Determine the [X, Y] coordinate at the center of the cell enclosing the given text.  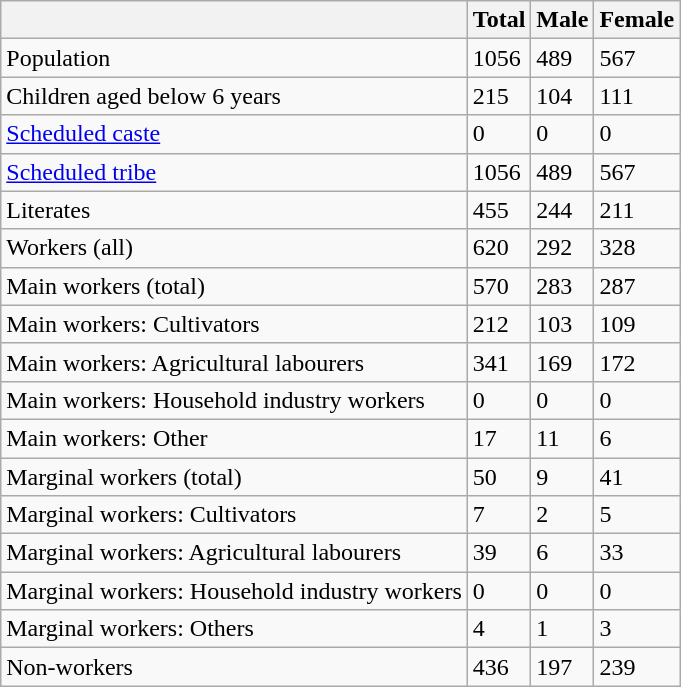
109 [637, 324]
Main workers (total) [234, 286]
212 [499, 324]
2 [562, 515]
Marginal workers: Others [234, 629]
33 [637, 553]
570 [499, 286]
287 [637, 286]
111 [637, 96]
Scheduled tribe [234, 172]
215 [499, 96]
Main workers: Other [234, 438]
39 [499, 553]
17 [499, 438]
Non-workers [234, 667]
Marginal workers: Household industry workers [234, 591]
11 [562, 438]
455 [499, 210]
169 [562, 362]
Main workers: Cultivators [234, 324]
Literates [234, 210]
Main workers: Agricultural labourers [234, 362]
41 [637, 477]
328 [637, 248]
Main workers: Household industry workers [234, 400]
Scheduled caste [234, 134]
50 [499, 477]
4 [499, 629]
7 [499, 515]
341 [499, 362]
9 [562, 477]
1 [562, 629]
Marginal workers: Agricultural labourers [234, 553]
292 [562, 248]
3 [637, 629]
103 [562, 324]
Total [499, 20]
Female [637, 20]
Male [562, 20]
436 [499, 667]
239 [637, 667]
197 [562, 667]
620 [499, 248]
Marginal workers (total) [234, 477]
283 [562, 286]
Children aged below 6 years [234, 96]
104 [562, 96]
244 [562, 210]
5 [637, 515]
172 [637, 362]
Population [234, 58]
Marginal workers: Cultivators [234, 515]
Workers (all) [234, 248]
211 [637, 210]
